Detect which cell encompasses the target text, then output its (x, y) center coordinate. 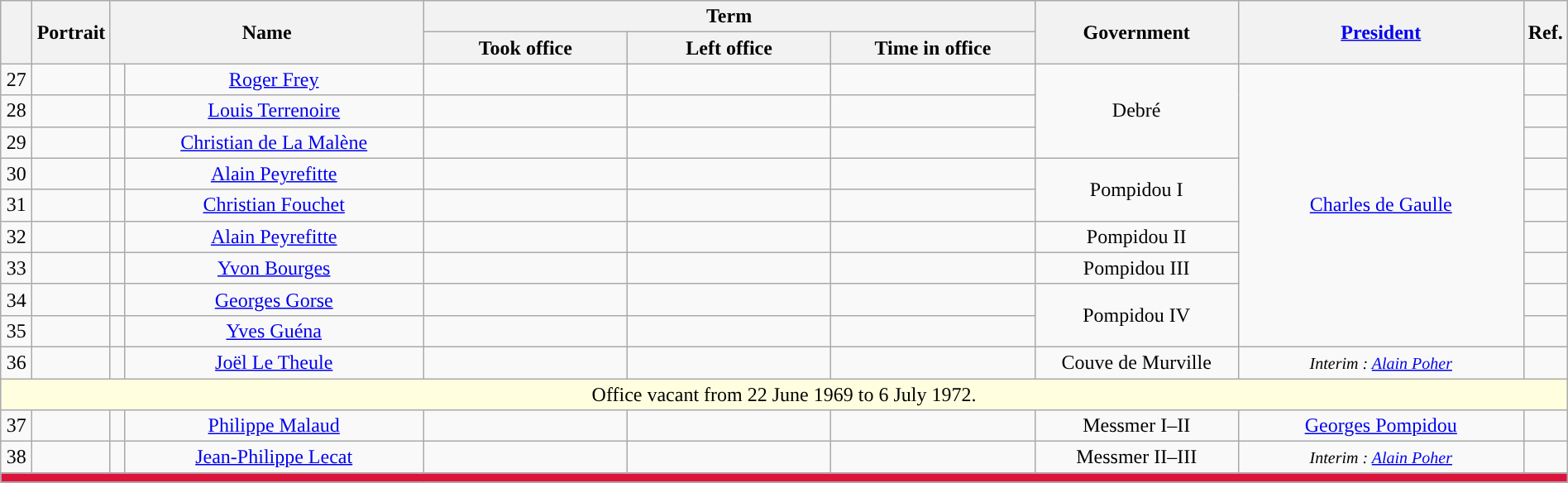
Office vacant from 22 June 1969 to 6 July 1972. (784, 395)
Debré (1136, 111)
Left office (729, 48)
Pompidou III (1136, 268)
Time in office (933, 48)
Roger Frey (274, 79)
34 (17, 299)
35 (17, 331)
38 (17, 457)
Messmer I–II (1136, 426)
Term (729, 17)
31 (17, 205)
Pompidou II (1136, 237)
Christian de La Malène (274, 142)
Couve de Murville (1136, 362)
32 (17, 237)
30 (17, 174)
29 (17, 142)
Yvon Bourges (274, 268)
37 (17, 426)
28 (17, 111)
Louis Terrenoire (274, 111)
27 (17, 79)
Portrait (71, 32)
Jean-Philippe Lecat (274, 457)
Government (1136, 32)
Georges Pompidou (1381, 426)
Took office (525, 48)
36 (17, 362)
Name (266, 32)
Messmer II–III (1136, 457)
Ref. (1545, 32)
Georges Gorse (274, 299)
33 (17, 268)
Christian Fouchet (274, 205)
President (1381, 32)
Joël Le Theule (274, 362)
Charles de Gaulle (1381, 205)
Philippe Malaud (274, 426)
Pompidou I (1136, 189)
Pompidou IV (1136, 315)
Yves Guéna (274, 331)
